Output the (X, Y) coordinate of the center of the cell containing the given text.  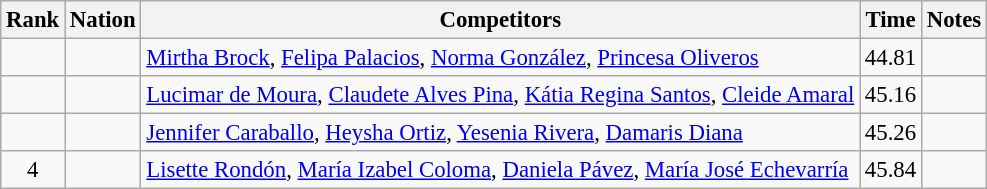
45.16 (891, 95)
45.84 (891, 170)
Time (891, 20)
44.81 (891, 58)
Rank (33, 20)
Notes (954, 20)
Mirtha Brock, Felipa Palacios, Norma González, Princesa Oliveros (500, 58)
45.26 (891, 133)
Jennifer Caraballo, Heysha Ortiz, Yesenia Rivera, Damaris Diana (500, 133)
Lucimar de Moura, Claudete Alves Pina, Kátia Regina Santos, Cleide Amaral (500, 95)
Competitors (500, 20)
Nation (103, 20)
4 (33, 170)
Lisette Rondón, María Izabel Coloma, Daniela Pávez, María José Echevarría (500, 170)
